Identify which cell holds the provided text, then report its (X, Y) central coordinate. 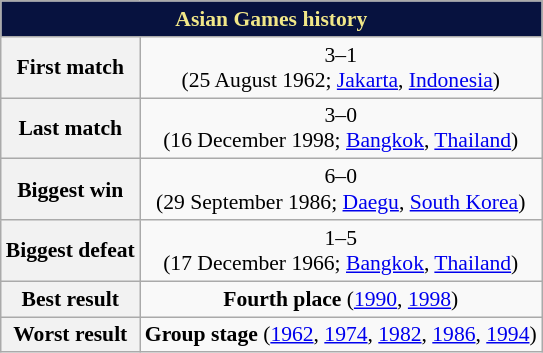
Last match (70, 128)
Fourth place (1990, 1998) (341, 299)
Group stage (1962, 1974, 1982, 1986, 1994) (341, 335)
Worst result (70, 335)
Asian Games history (272, 19)
3–1 (25 August 1962; Jakarta, Indonesia) (341, 68)
6–0 (29 September 1986; Daegu, South Korea) (341, 190)
1–5 (17 December 1966; Bangkok, Thailand) (341, 250)
First match (70, 68)
Biggest win (70, 190)
Best result (70, 299)
3–0 (16 December 1998; Bangkok, Thailand) (341, 128)
Biggest defeat (70, 250)
